Identify which cell holds the provided text, then report its (X, Y) central coordinate. 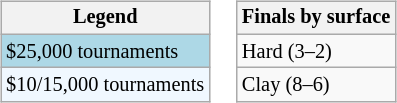
$10/15,000 tournaments (105, 85)
Clay (8–6) (316, 85)
$25,000 tournaments (105, 51)
Finals by surface (316, 18)
Legend (105, 18)
Hard (3–2) (316, 51)
